Extract the (x, y) coordinate from the center of the cell holding the provided text.  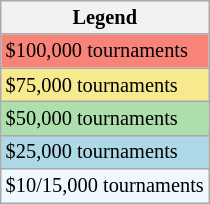
$10/15,000 tournaments (105, 186)
Legend (105, 17)
$25,000 tournaments (105, 152)
$100,000 tournaments (105, 51)
$50,000 tournaments (105, 118)
$75,000 tournaments (105, 85)
